Return [X, Y] of the center of cell containing provided text 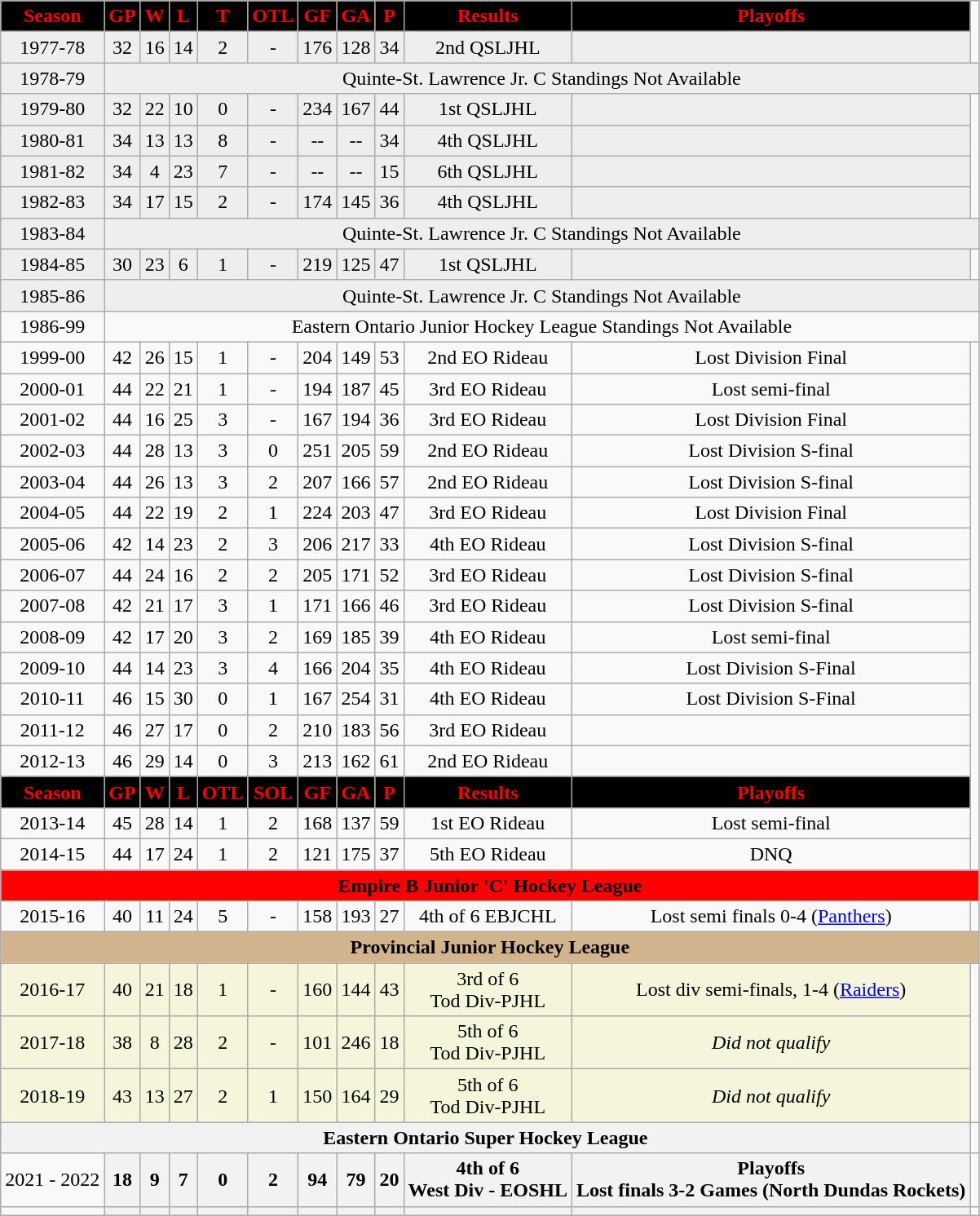
52 [390, 575]
Lost semi finals 0-4 (Panthers) [770, 917]
234 [318, 109]
5th EO Rideau [488, 854]
2003-04 [52, 482]
2004-05 [52, 513]
2011-12 [52, 730]
79 [355, 1179]
25 [183, 420]
121 [318, 854]
61 [390, 761]
1986-99 [52, 326]
2006-07 [52, 575]
169 [318, 637]
2nd QSLJHL [488, 47]
1977-78 [52, 47]
Empire B Junior 'C' Hockey League [490, 885]
56 [390, 730]
6th QSLJHL [488, 171]
1983-84 [52, 233]
Provincial Junior Hockey League [490, 948]
2008-09 [52, 637]
1999-00 [52, 357]
213 [318, 761]
3rd of 6Tod Div-PJHL [488, 990]
176 [318, 47]
137 [355, 823]
203 [355, 513]
9 [155, 1179]
2017-18 [52, 1042]
128 [355, 47]
183 [355, 730]
185 [355, 637]
53 [390, 357]
1985-86 [52, 295]
Eastern Ontario Junior Hockey League Standings Not Available [541, 326]
2005-06 [52, 544]
2013-14 [52, 823]
33 [390, 544]
144 [355, 990]
2000-01 [52, 389]
2012-13 [52, 761]
4th of 6West Div - EOSHL [488, 1179]
160 [318, 990]
2010-11 [52, 699]
217 [355, 544]
94 [318, 1179]
246 [355, 1042]
Lost div semi-finals, 1-4 (Raiders) [770, 990]
2002-03 [52, 451]
11 [155, 917]
19 [183, 513]
207 [318, 482]
31 [390, 699]
193 [355, 917]
254 [355, 699]
158 [318, 917]
PlayoffsLost finals 3-2 Games (North Dundas Rockets) [770, 1179]
2014-15 [52, 854]
101 [318, 1042]
150 [318, 1096]
175 [355, 854]
10 [183, 109]
224 [318, 513]
T [223, 16]
2021 - 2022 [52, 1179]
6 [183, 264]
1979-80 [52, 109]
2009-10 [52, 668]
Eastern Ontario Super Hockey League [486, 1138]
164 [355, 1096]
149 [355, 357]
210 [318, 730]
2001-02 [52, 420]
219 [318, 264]
SOL [273, 792]
251 [318, 451]
174 [318, 202]
187 [355, 389]
5 [223, 917]
38 [122, 1042]
1981-82 [52, 171]
4th of 6 EBJCHL [488, 917]
2018-19 [52, 1096]
2007-08 [52, 606]
2016-17 [52, 990]
1982-83 [52, 202]
1st EO Rideau [488, 823]
145 [355, 202]
35 [390, 668]
39 [390, 637]
DNQ [770, 854]
57 [390, 482]
37 [390, 854]
125 [355, 264]
162 [355, 761]
1978-79 [52, 78]
206 [318, 544]
2015-16 [52, 917]
1984-85 [52, 264]
168 [318, 823]
1980-81 [52, 140]
